Return the [X, Y] coordinate for the center point of the cell that contains the specified text.  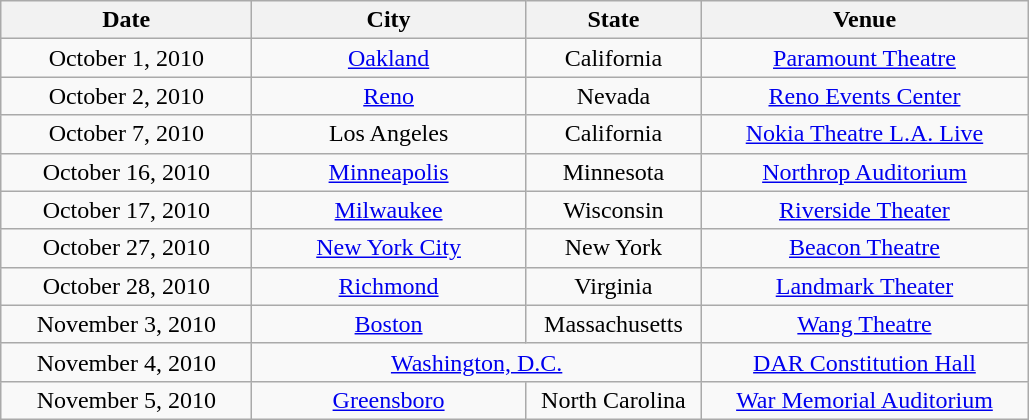
October 16, 2010 [126, 172]
State [613, 20]
Beacon Theatre [864, 248]
Richmond [389, 286]
Minneapolis [389, 172]
War Memorial Auditorium [864, 400]
Los Angeles [389, 134]
New York [613, 248]
November 4, 2010 [126, 362]
Greensboro [389, 400]
Nokia Theatre L.A. Live [864, 134]
Wisconsin [613, 210]
Washington, D.C. [477, 362]
Venue [864, 20]
Milwaukee [389, 210]
Virginia [613, 286]
City [389, 20]
Wang Theatre [864, 324]
Date [126, 20]
Paramount Theatre [864, 58]
October 7, 2010 [126, 134]
October 27, 2010 [126, 248]
North Carolina [613, 400]
November 3, 2010 [126, 324]
October 28, 2010 [126, 286]
DAR Constitution Hall [864, 362]
Nevada [613, 96]
New York City [389, 248]
November 5, 2010 [126, 400]
October 1, 2010 [126, 58]
October 17, 2010 [126, 210]
Minnesota [613, 172]
Reno Events Center [864, 96]
Northrop Auditorium [864, 172]
Oakland [389, 58]
October 2, 2010 [126, 96]
Boston [389, 324]
Riverside Theater [864, 210]
Reno [389, 96]
Landmark Theater [864, 286]
Massachusetts [613, 324]
